Provide the (X, Y) coordinate of the cell's center where the given text is located.  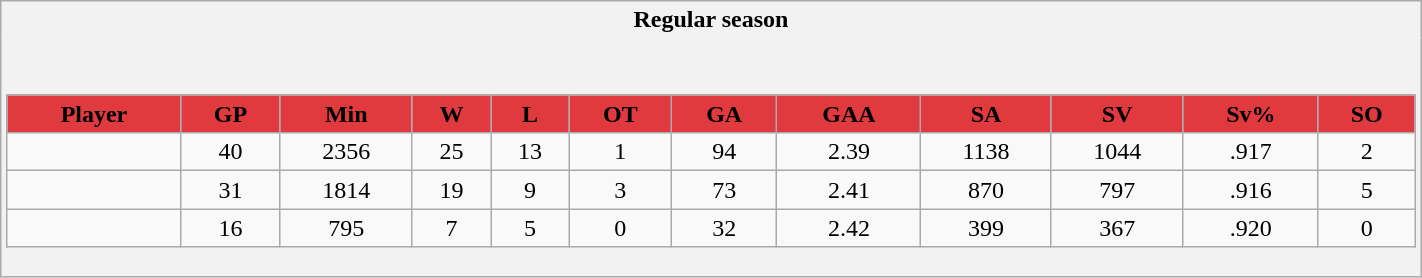
2.41 (849, 190)
.917 (1250, 152)
367 (1117, 228)
SA (986, 114)
32 (724, 228)
797 (1117, 190)
.920 (1250, 228)
16 (230, 228)
Player (94, 114)
Sv% (1250, 114)
SV (1117, 114)
40 (230, 152)
399 (986, 228)
L (530, 114)
Regular season (711, 20)
25 (451, 152)
19 (451, 190)
1138 (986, 152)
OT (620, 114)
795 (346, 228)
73 (724, 190)
7 (451, 228)
1814 (346, 190)
13 (530, 152)
.916 (1250, 190)
2356 (346, 152)
GP (230, 114)
2.39 (849, 152)
1 (620, 152)
Min (346, 114)
31 (230, 190)
94 (724, 152)
SO (1366, 114)
9 (530, 190)
2.42 (849, 228)
GAA (849, 114)
870 (986, 190)
W (451, 114)
1044 (1117, 152)
GA (724, 114)
2 (1366, 152)
3 (620, 190)
